Scan for the cell matching the given text and deliver its [X, Y] coordinate at center. 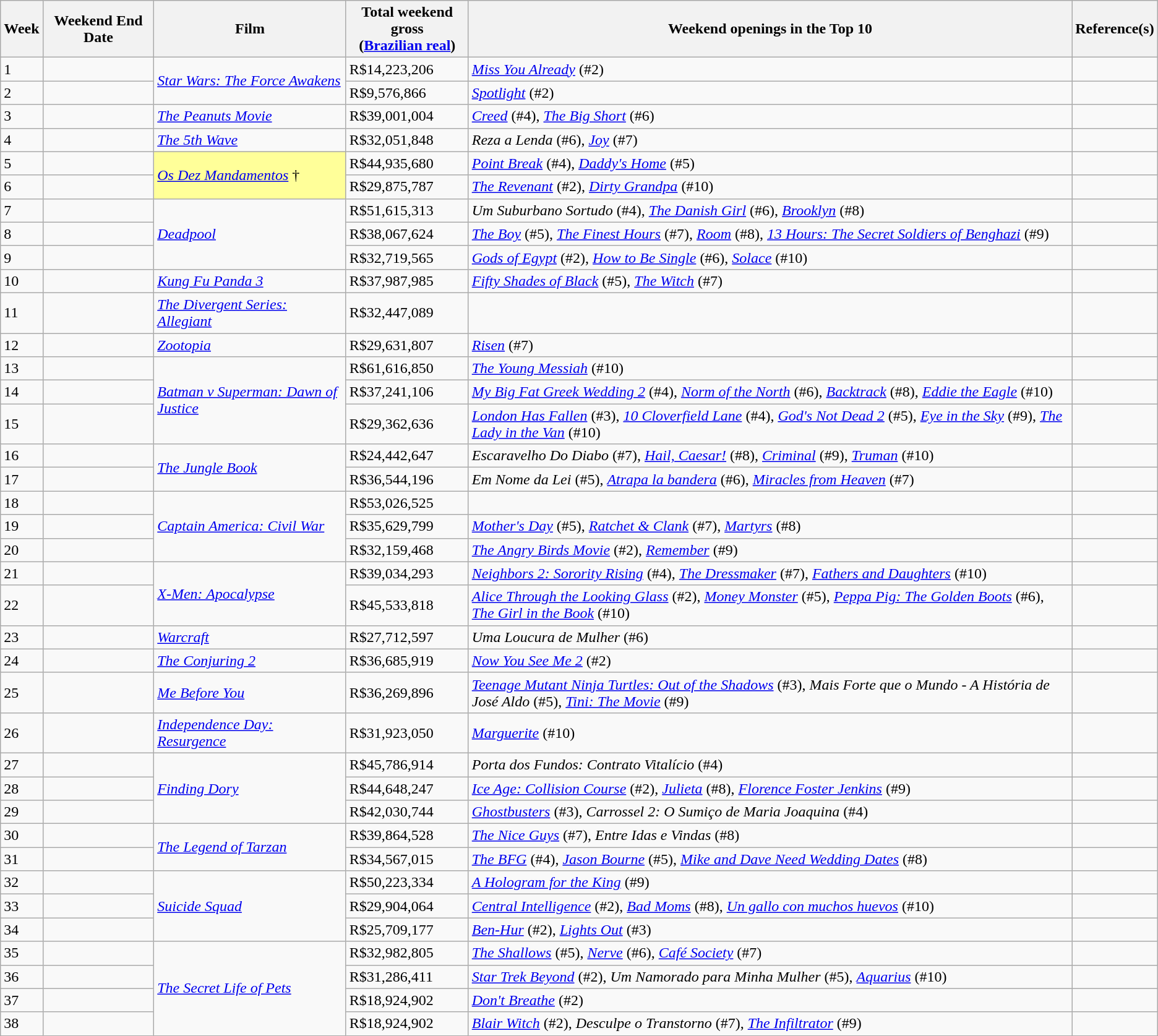
Zootopia [250, 345]
R$50,223,334 [407, 883]
5 [22, 163]
Risen (#7) [770, 345]
17 [22, 479]
R$25,709,177 [407, 930]
R$37,241,106 [407, 392]
R$31,923,050 [407, 732]
The Jungle Book [250, 468]
Um Suburbano Sortudo (#4), The Danish Girl (#6), Brooklyn (#8) [770, 210]
14 [22, 392]
13 [22, 369]
18 [22, 503]
30 [22, 836]
R$27,712,597 [407, 637]
Now You See Me 2 (#2) [770, 661]
Blair Witch (#2), Desculpe o Transtorno (#7), The Infiltrator (#9) [770, 1024]
25 [22, 693]
Gods of Egypt (#2), How to Be Single (#6), Solace (#10) [770, 257]
Don't Breathe (#2) [770, 1000]
R$36,544,196 [407, 479]
Reference(s) [1115, 29]
Fifty Shades of Black (#5), The Witch (#7) [770, 281]
R$32,159,468 [407, 550]
33 [22, 906]
Total weekend gross(Brazilian real) [407, 29]
R$36,269,896 [407, 693]
Spotlight (#2) [770, 93]
The Secret Life of Pets [250, 988]
Ice Age: Collision Course (#2), Julieta (#8), Florence Foster Jenkins (#9) [770, 789]
Em Nome da Lei (#5), Atrapa la bandera (#6), Miracles from Heaven (#7) [770, 479]
Ben-Hur (#2), Lights Out (#3) [770, 930]
37 [22, 1000]
The Angry Birds Movie (#2), Remember (#9) [770, 550]
My Big Fat Greek Wedding 2 (#4), Norm of the North (#6), Backtrack (#8), Eddie the Eagle (#10) [770, 392]
Os Dez Mandamentos † [250, 175]
The Young Messiah (#10) [770, 369]
R$29,631,807 [407, 345]
12 [22, 345]
Central Intelligence (#2), Bad Moms (#8), Un gallo con muchos huevos (#10) [770, 906]
The Legend of Tarzan [250, 847]
36 [22, 977]
R$32,447,089 [407, 313]
Alice Through the Looking Glass (#2), Money Monster (#5), Peppa Pig: The Golden Boots (#6), The Girl in the Book (#10) [770, 605]
A Hologram for the King (#9) [770, 883]
R$39,001,004 [407, 116]
Reza a Lenda (#6), Joy (#7) [770, 140]
The Peanuts Movie [250, 116]
Marguerite (#10) [770, 732]
Weekend End Date [98, 29]
R$31,286,411 [407, 977]
Me Before You [250, 693]
Escaravelho Do Diabo (#7), Hail, Caesar! (#8), Criminal (#9), Truman (#10) [770, 456]
R$37,987,985 [407, 281]
Miss You Already (#2) [770, 69]
R$39,034,293 [407, 573]
R$44,648,247 [407, 789]
R$38,067,624 [407, 234]
The Revenant (#2), Dirty Grandpa (#10) [770, 187]
London Has Fallen (#3), 10 Cloverfield Lane (#4), God's Not Dead 2 (#5), Eye in the Sky (#9), The Lady in the Van (#10) [770, 424]
Kung Fu Panda 3 [250, 281]
Creed (#4), The Big Short (#6) [770, 116]
Warcraft [250, 637]
The Boy (#5), The Finest Hours (#7), Room (#8), 13 Hours: The Secret Soldiers of Benghazi (#9) [770, 234]
Uma Loucura de Mulher (#6) [770, 637]
R$45,533,818 [407, 605]
R$36,685,919 [407, 661]
R$32,051,848 [407, 140]
R$14,223,206 [407, 69]
Neighbors 2: Sorority Rising (#4), The Dressmaker (#7), Fathers and Daughters (#10) [770, 573]
1 [22, 69]
R$29,875,787 [407, 187]
Week [22, 29]
R$42,030,744 [407, 812]
R$34,567,015 [407, 859]
Film [250, 29]
Porta dos Fundos: Contrato Vitalício (#4) [770, 764]
29 [22, 812]
The Divergent Series: Allegiant [250, 313]
Batman v Superman: Dawn of Justice [250, 401]
Independence Day: Resurgence [250, 732]
22 [22, 605]
R$53,026,525 [407, 503]
9 [22, 257]
Star Trek Beyond (#2), Um Namorado para Minha Mulher (#5), Aquarius (#10) [770, 977]
38 [22, 1024]
R$44,935,680 [407, 163]
10 [22, 281]
Point Break (#4), Daddy's Home (#5) [770, 163]
R$61,616,850 [407, 369]
The Nice Guys (#7), Entre Idas e Vindas (#8) [770, 836]
Weekend openings in the Top 10 [770, 29]
The 5th Wave [250, 140]
R$51,615,313 [407, 210]
34 [22, 930]
20 [22, 550]
R$45,786,914 [407, 764]
15 [22, 424]
23 [22, 637]
8 [22, 234]
21 [22, 573]
24 [22, 661]
31 [22, 859]
Captain America: Civil War [250, 526]
R$32,982,805 [407, 953]
The BFG (#4), Jason Bourne (#5), Mike and Dave Need Wedding Dates (#8) [770, 859]
The Conjuring 2 [250, 661]
3 [22, 116]
Finding Dory [250, 788]
Deadpool [250, 234]
R$35,629,799 [407, 526]
6 [22, 187]
X-Men: Apocalypse [250, 594]
11 [22, 313]
32 [22, 883]
Teenage Mutant Ninja Turtles: Out of the Shadows (#3), Mais Forte que o Mundo - A História de José Aldo (#5), Tini: The Movie (#9) [770, 693]
19 [22, 526]
R$9,576,866 [407, 93]
35 [22, 953]
R$29,904,064 [407, 906]
16 [22, 456]
28 [22, 789]
7 [22, 210]
Suicide Squad [250, 906]
Mother's Day (#5), Ratchet & Clank (#7), Martyrs (#8) [770, 526]
R$32,719,565 [407, 257]
2 [22, 93]
4 [22, 140]
R$24,442,647 [407, 456]
R$39,864,528 [407, 836]
26 [22, 732]
R$29,362,636 [407, 424]
Star Wars: The Force Awakens [250, 81]
Ghostbusters (#3), Carrossel 2: O Sumiço de Maria Joaquina (#4) [770, 812]
27 [22, 764]
The Shallows (#5), Nerve (#6), Café Society (#7) [770, 953]
